Return the [x, y] coordinate for the center point of the cell that contains the specified text.  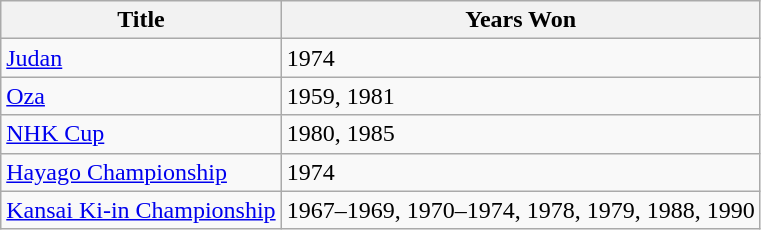
Kansai Ki-in Championship [141, 210]
Hayago Championship [141, 172]
Title [141, 20]
1980, 1985 [520, 134]
NHK Cup [141, 134]
Judan [141, 58]
1959, 1981 [520, 96]
1967–1969, 1970–1974, 1978, 1979, 1988, 1990 [520, 210]
Years Won [520, 20]
Oza [141, 96]
